From the cell containing the given text, extract its center point as (x, y) coordinate. 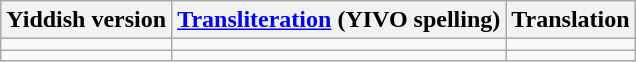
Yiddish version (86, 20)
Translation (570, 20)
Transliteration (YIVO spelling) (339, 20)
